Return the (X, Y) coordinate for the center point of the cell that contains the specified text.  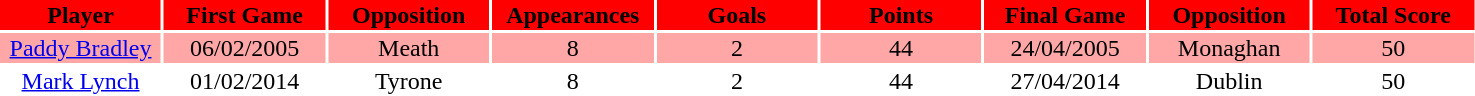
Total Score (1394, 15)
Mark Lynch (80, 81)
01/02/2014 (244, 81)
Meath (408, 48)
24/04/2005 (1066, 48)
Tyrone (408, 81)
Player (80, 15)
First Game (244, 15)
27/04/2014 (1066, 81)
Goals (736, 15)
Final Game (1066, 15)
Monaghan (1230, 48)
Points (900, 15)
Dublin (1230, 81)
Paddy Bradley (80, 48)
Appearances (572, 15)
06/02/2005 (244, 48)
